Pinpoint the cell where the given text exists, returning its [x, y] midpoint coordinate. 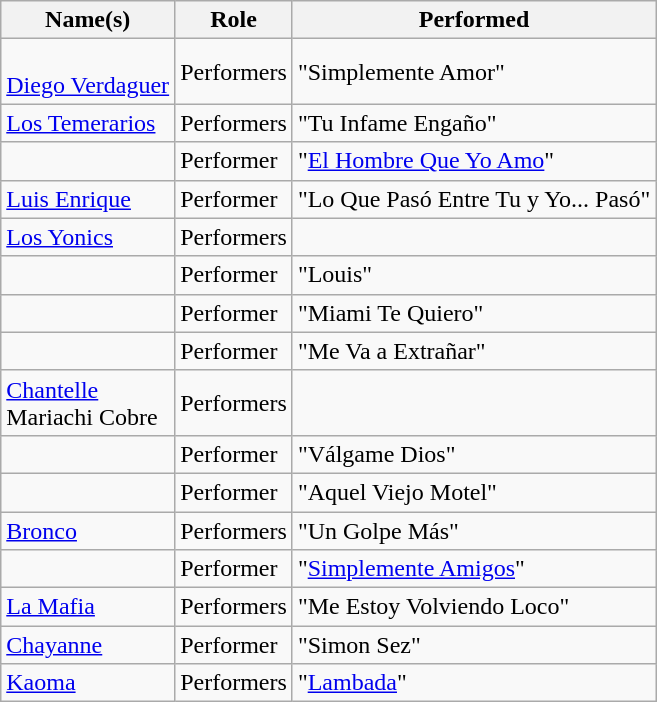
"Un Golpe Más" [474, 531]
"Me Estoy Volviendo Loco" [474, 607]
Los Temerarios [88, 123]
"Tu Infame Engaño" [474, 123]
"Louis" [474, 275]
"Simplemente Amor" [474, 72]
"Lo Que Pasó Entre Tu y Yo... Pasó" [474, 199]
Kaoma [88, 683]
Role [234, 20]
Los Yonics [88, 237]
"Miami Te Quiero" [474, 313]
Chayanne [88, 645]
Luis Enrique [88, 199]
Bronco [88, 531]
"El Hombre Que Yo Amo" [474, 161]
"Aquel Viejo Motel" [474, 492]
"Simon Sez" [474, 645]
La Mafia [88, 607]
"Me Va a Extrañar" [474, 351]
Name(s) [88, 20]
ChantelleMariachi Cobre [88, 402]
Performed [474, 20]
"Válgame Dios" [474, 454]
"Simplemente Amigos" [474, 569]
"Lambada" [474, 683]
Diego Verdaguer [88, 72]
